Scan for the cell matching the given text and deliver its (X, Y) coordinate at center. 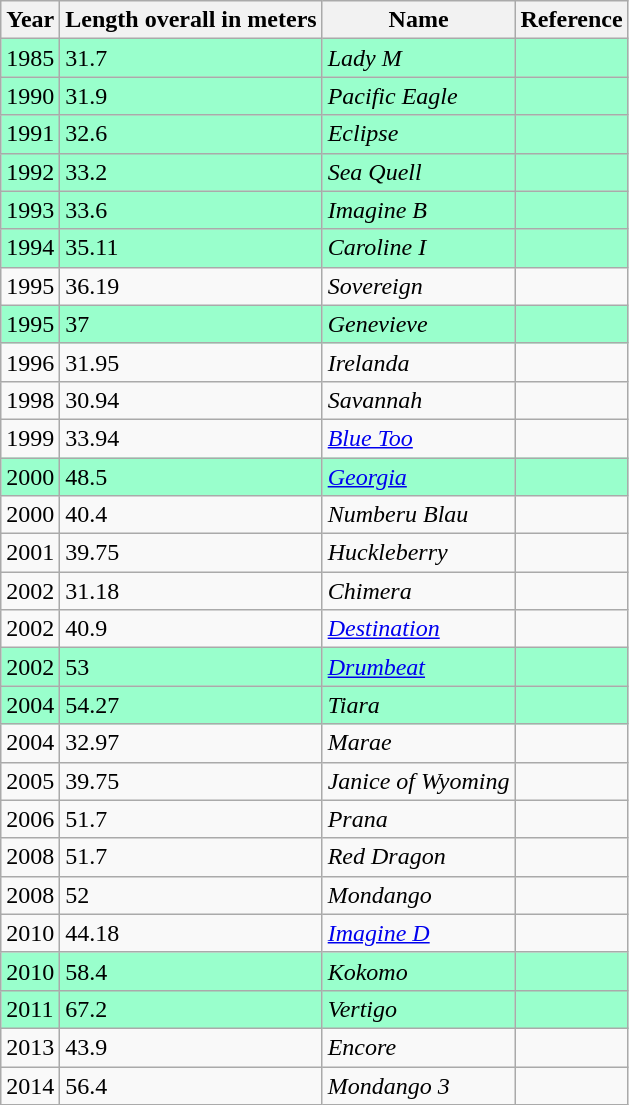
43.9 (191, 1047)
Eclipse (418, 134)
1991 (30, 134)
37 (191, 324)
52 (191, 895)
31.18 (191, 591)
Mondango 3 (418, 1085)
Sea Quell (418, 172)
1993 (30, 210)
Name (418, 20)
2005 (30, 781)
Kokomo (418, 971)
2011 (30, 1009)
2014 (30, 1085)
40.9 (191, 629)
Destination (418, 629)
Huckleberry (418, 553)
54.27 (191, 705)
Savannah (418, 400)
Lady M (418, 58)
Sovereign (418, 286)
Janice of Wyoming (418, 781)
Chimera (418, 591)
Pacific Eagle (418, 96)
35.11 (191, 248)
1998 (30, 400)
56.4 (191, 1085)
32.97 (191, 743)
33.94 (191, 438)
33.2 (191, 172)
Georgia (418, 477)
Marae (418, 743)
Reference (572, 20)
Mondango (418, 895)
1990 (30, 96)
31.95 (191, 362)
Red Dragon (418, 857)
2001 (30, 553)
1992 (30, 172)
1999 (30, 438)
Imagine D (418, 933)
31.9 (191, 96)
67.2 (191, 1009)
Imagine B (418, 210)
31.7 (191, 58)
Blue Too (418, 438)
1996 (30, 362)
53 (191, 667)
58.4 (191, 971)
36.19 (191, 286)
48.5 (191, 477)
Tiara (418, 705)
Caroline I (418, 248)
Length overall in meters (191, 20)
33.6 (191, 210)
Drumbeat (418, 667)
2006 (30, 819)
Encore (418, 1047)
Prana (418, 819)
1985 (30, 58)
Vertigo (418, 1009)
30.94 (191, 400)
Irelanda (418, 362)
Numberu Blau (418, 515)
40.4 (191, 515)
1994 (30, 248)
32.6 (191, 134)
Genevieve (418, 324)
Year (30, 20)
2013 (30, 1047)
44.18 (191, 933)
